Pinpoint the cell where the given text exists, returning its [X, Y] midpoint coordinate. 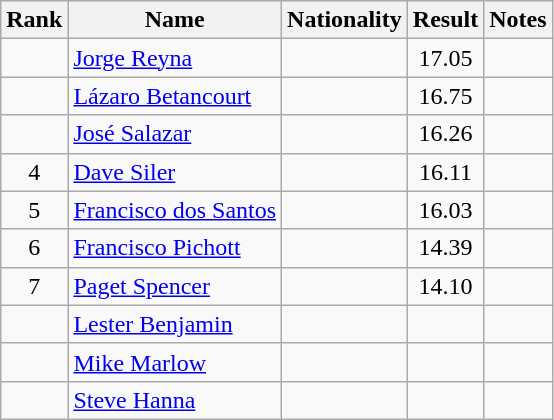
Mike Marlow [175, 362]
6 [34, 248]
Francisco dos Santos [175, 210]
Name [175, 20]
Nationality [345, 20]
16.11 [445, 172]
Rank [34, 20]
Notes [518, 20]
7 [34, 286]
Lázaro Betancourt [175, 96]
16.75 [445, 96]
16.26 [445, 134]
14.10 [445, 286]
José Salazar [175, 134]
5 [34, 210]
Paget Spencer [175, 286]
Lester Benjamin [175, 324]
Jorge Reyna [175, 58]
Result [445, 20]
4 [34, 172]
Steve Hanna [175, 400]
14.39 [445, 248]
17.05 [445, 58]
16.03 [445, 210]
Dave Siler [175, 172]
Francisco Pichott [175, 248]
